For the text-containing cell, return its midpoint in (x, y) coordinate format. 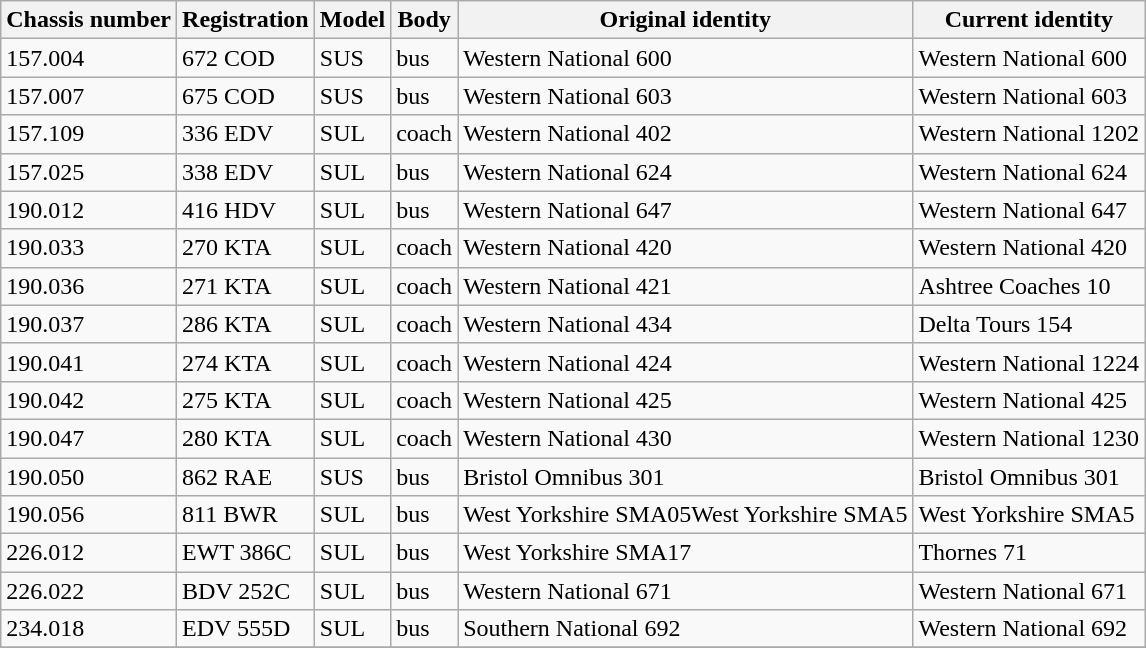
Western National 692 (1029, 629)
Southern National 692 (686, 629)
190.041 (89, 362)
675 COD (246, 96)
190.037 (89, 324)
157.025 (89, 172)
Ashtree Coaches 10 (1029, 286)
190.012 (89, 210)
BDV 252C (246, 591)
280 KTA (246, 438)
Western National 421 (686, 286)
157.109 (89, 134)
Western National 1224 (1029, 362)
Western National 1230 (1029, 438)
Western National 430 (686, 438)
Registration (246, 20)
275 KTA (246, 400)
Thornes 71 (1029, 553)
West Yorkshire SMA5 (1029, 515)
336 EDV (246, 134)
416 HDV (246, 210)
862 RAE (246, 477)
274 KTA (246, 362)
270 KTA (246, 248)
Delta Tours 154 (1029, 324)
EWT 386C (246, 553)
234.018 (89, 629)
Western National 434 (686, 324)
190.042 (89, 400)
226.012 (89, 553)
Western National 1202 (1029, 134)
226.022 (89, 591)
Chassis number (89, 20)
EDV 555D (246, 629)
157.007 (89, 96)
West Yorkshire SMA17 (686, 553)
190.033 (89, 248)
672 COD (246, 58)
190.056 (89, 515)
811 BWR (246, 515)
157.004 (89, 58)
West Yorkshire SMA05West Yorkshire SMA5 (686, 515)
Body (424, 20)
Western National 402 (686, 134)
Model (352, 20)
338 EDV (246, 172)
271 KTA (246, 286)
Original identity (686, 20)
286 KTA (246, 324)
Western National 424 (686, 362)
Current identity (1029, 20)
190.047 (89, 438)
190.036 (89, 286)
190.050 (89, 477)
